Extract the (x, y) coordinate from the center of the cell holding the provided text.  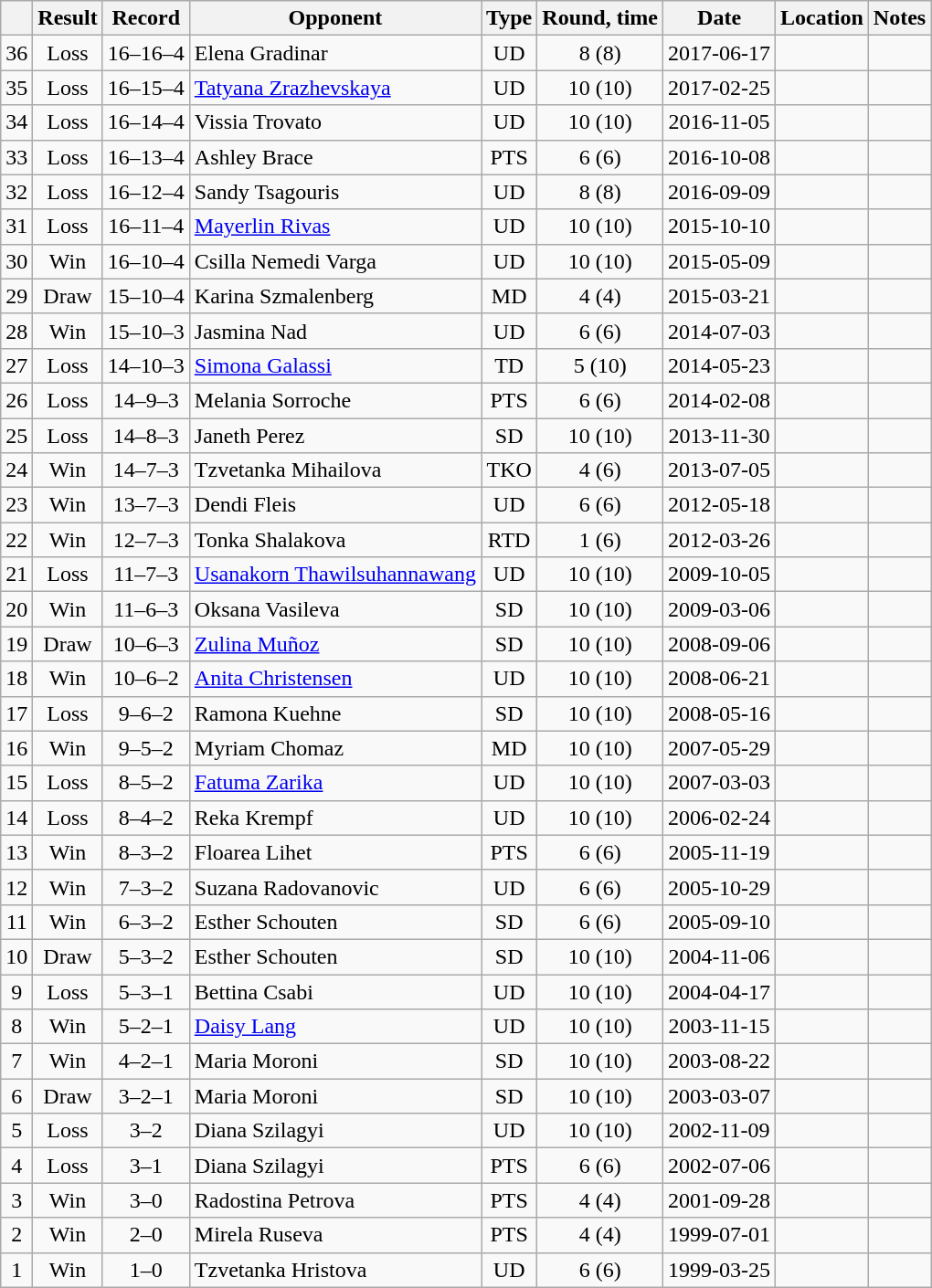
1–0 (146, 1270)
14–8–3 (146, 436)
2003-03-07 (720, 1096)
Anita Christensen (334, 679)
10–6–2 (146, 679)
12–7–3 (146, 540)
12 (16, 887)
11–7–3 (146, 575)
1999-03-25 (720, 1270)
2012-03-26 (720, 540)
3–0 (146, 1200)
24 (16, 470)
10–6–3 (146, 644)
2005-11-19 (720, 852)
6 (16, 1096)
5 (16, 1131)
Dendi Fleis (334, 505)
Mirela Ruseva (334, 1235)
7 (16, 1061)
2017-02-25 (720, 88)
16–14–4 (146, 122)
2014-07-03 (720, 331)
27 (16, 365)
Fatuma Zarika (334, 783)
Jasmina Nad (334, 331)
34 (16, 122)
2 (16, 1235)
2017-06-17 (720, 53)
3–1 (146, 1166)
16–16–4 (146, 53)
Oksana Vasileva (334, 609)
2–0 (146, 1235)
15–10–4 (146, 296)
2012-05-18 (720, 505)
Vissia Trovato (334, 122)
5 (10) (600, 365)
32 (16, 192)
2005-10-29 (720, 887)
2016-10-08 (720, 157)
Daisy Lang (334, 1027)
15 (16, 783)
5–3–1 (146, 991)
RTD (508, 540)
5–3–2 (146, 956)
9–6–2 (146, 713)
Usanakorn Thawilsuhannawang (334, 575)
2002-11-09 (720, 1131)
Type (508, 18)
17 (16, 713)
2006-02-24 (720, 818)
TD (508, 365)
9 (16, 991)
1 (16, 1270)
3–2 (146, 1131)
20 (16, 609)
2014-02-08 (720, 400)
Csilla Nemedi Varga (334, 261)
26 (16, 400)
19 (16, 644)
35 (16, 88)
2013-07-05 (720, 470)
16–12–4 (146, 192)
2004-04-17 (720, 991)
2002-07-06 (720, 1166)
22 (16, 540)
Ramona Kuehne (334, 713)
18 (16, 679)
2013-11-30 (720, 436)
3 (16, 1200)
29 (16, 296)
14–10–3 (146, 365)
16–15–4 (146, 88)
4 (6) (600, 470)
8–5–2 (146, 783)
Suzana Radovanovic (334, 887)
14–7–3 (146, 470)
Ashley Brace (334, 157)
2007-05-29 (720, 748)
Karina Szmalenberg (334, 296)
Tzvetanka Hristova (334, 1270)
1999-07-01 (720, 1235)
16 (16, 748)
Bettina Csabi (334, 991)
6–3–2 (146, 922)
2005-09-10 (720, 922)
Simona Galassi (334, 365)
Tonka Shalakova (334, 540)
16–11–4 (146, 227)
11–6–3 (146, 609)
28 (16, 331)
36 (16, 53)
9–5–2 (146, 748)
2015-10-10 (720, 227)
2015-03-21 (720, 296)
Radostina Petrova (334, 1200)
2008-05-16 (720, 713)
8–3–2 (146, 852)
Date (720, 18)
31 (16, 227)
2014-05-23 (720, 365)
5–2–1 (146, 1027)
2008-09-06 (720, 644)
7–3–2 (146, 887)
8 (16, 1027)
Location (822, 18)
2004-11-06 (720, 956)
25 (16, 436)
2008-06-21 (720, 679)
Round, time (600, 18)
2003-11-15 (720, 1027)
4 (16, 1166)
Tzvetanka Mihailova (334, 470)
8–4–2 (146, 818)
2009-03-06 (720, 609)
2015-05-09 (720, 261)
16–10–4 (146, 261)
Sandy Tsagouris (334, 192)
33 (16, 157)
2009-10-05 (720, 575)
Record (146, 18)
11 (16, 922)
Mayerlin Rivas (334, 227)
2016-09-09 (720, 192)
Elena Gradinar (334, 53)
Melania Sorroche (334, 400)
1 (6) (600, 540)
Myriam Chomaz (334, 748)
2001-09-28 (720, 1200)
Reka Krempf (334, 818)
TKO (508, 470)
Tatyana Zrazhevskaya (334, 88)
Floarea Lihet (334, 852)
30 (16, 261)
2016-11-05 (720, 122)
10 (16, 956)
23 (16, 505)
14–9–3 (146, 400)
Opponent (334, 18)
16–13–4 (146, 157)
Janeth Perez (334, 436)
3–2–1 (146, 1096)
Notes (899, 18)
Zulina Muñoz (334, 644)
Result (68, 18)
21 (16, 575)
2003-08-22 (720, 1061)
14 (16, 818)
4–2–1 (146, 1061)
13–7–3 (146, 505)
15–10–3 (146, 331)
13 (16, 852)
2007-03-03 (720, 783)
